Return (X, Y) of the center of cell containing provided text 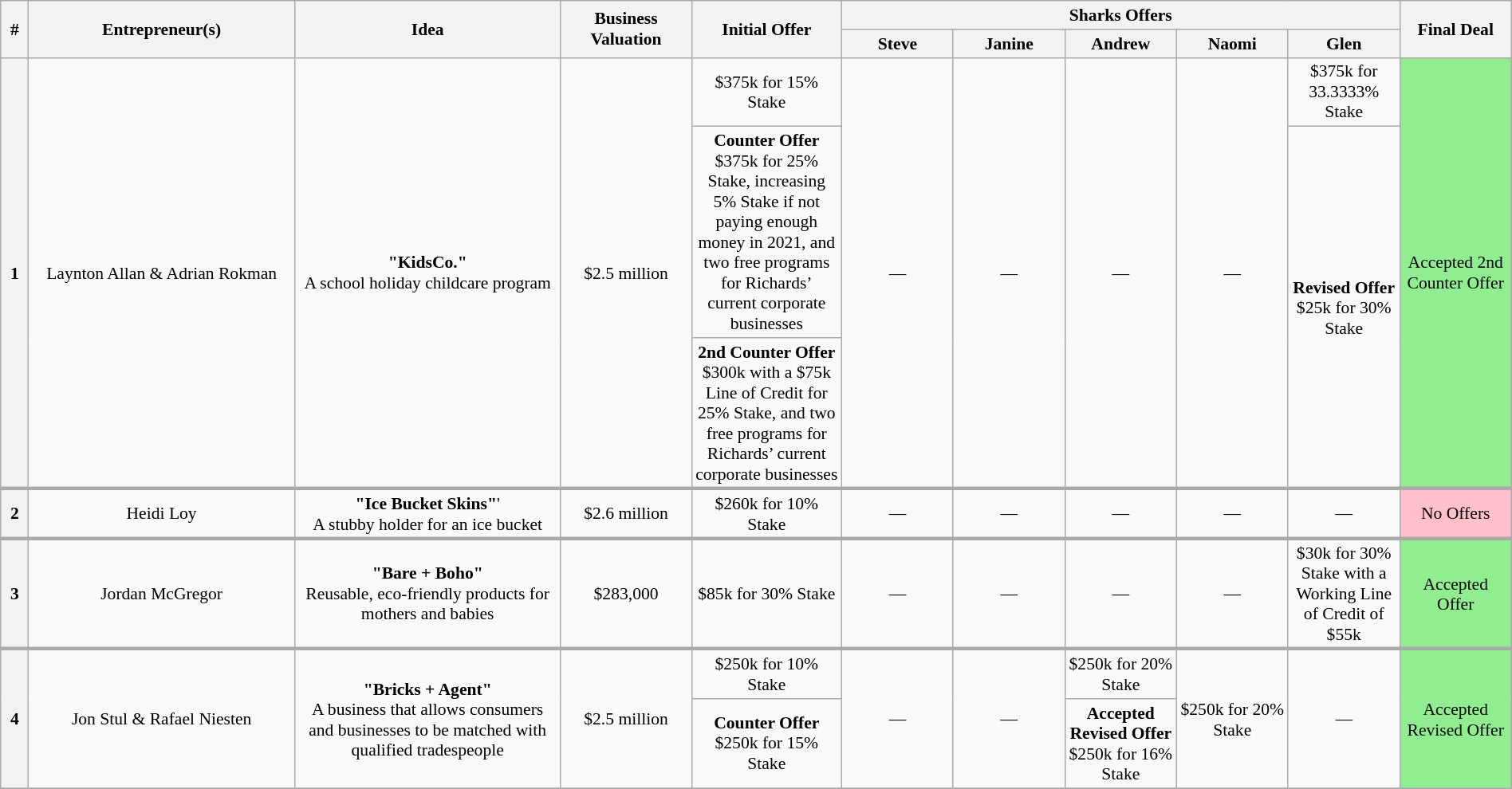
Business Valuation (626, 29)
Steve (897, 44)
$260k for 10% Stake (766, 513)
Sharks Offers (1120, 15)
Accepted Revised Offer$250k for 16% Stake (1120, 744)
Revised Offer$25k for 30% Stake (1344, 308)
Andrew (1120, 44)
"Ice Bucket Skins"' A stubby holder for an ice bucket (427, 513)
Accepted Offer (1455, 593)
Idea (427, 29)
Accepted 2nd Counter Offer (1455, 273)
Jordan McGregor (162, 593)
$375k for 33.3333% Stake (1344, 92)
Final Deal (1455, 29)
# (14, 29)
Entrepreneur(s) (162, 29)
$375k for 15% Stake (766, 92)
No Offers (1455, 513)
Accepted Revised Offer (1455, 719)
4 (14, 719)
Naomi (1232, 44)
"KidsCo." A school holiday childcare program (427, 273)
2 (14, 513)
$30k for 30% Stake with a Working Line of Credit of $55k (1344, 593)
Laynton Allan & Adrian Rokman (162, 273)
Initial Offer (766, 29)
Jon Stul & Rafael Niesten (162, 719)
Counter Offer$250k for 15% Stake (766, 744)
1 (14, 273)
Glen (1344, 44)
"Bricks + Agent" A business that allows consumers and businesses to be matched with qualified tradespeople (427, 719)
$2.6 million (626, 513)
3 (14, 593)
$250k for 10% Stake (766, 674)
Janine (1009, 44)
2nd Counter Offer$300k with a $75k Line of Credit for 25% Stake, and two free programs for Richards’ current corporate businesses (766, 413)
$85k for 30% Stake (766, 593)
Heidi Loy (162, 513)
"Bare + Boho" Reusable, eco-friendly products for mothers and babies (427, 593)
$283,000 (626, 593)
